Return (x, y) of the center of cell containing provided text 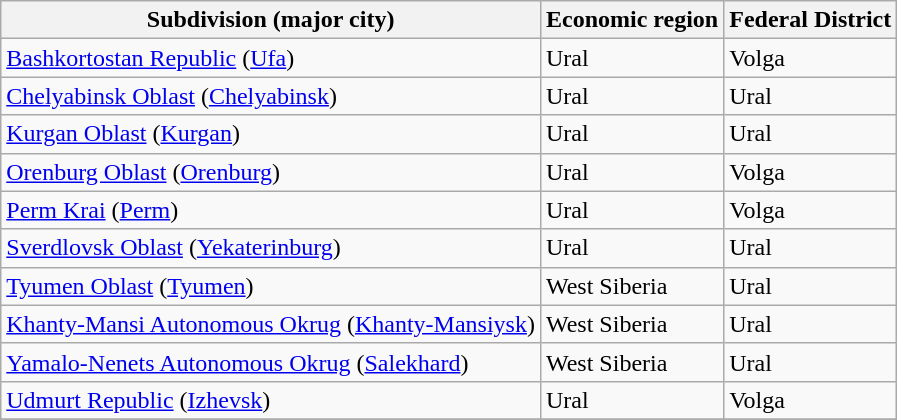
Subdivision (major city) (271, 20)
Udmurt Republic (Izhevsk) (271, 400)
Tyumen Oblast (Tyumen) (271, 286)
Sverdlovsk Oblast (Yekaterinburg) (271, 248)
Perm Krai (Perm) (271, 210)
Bashkortostan Republic (Ufa) (271, 58)
Kurgan Oblast (Kurgan) (271, 134)
Chelyabinsk Oblast (Chelyabinsk) (271, 96)
Orenburg Oblast (Orenburg) (271, 172)
Federal District (810, 20)
Khanty-Mansi Autonomous Okrug (Khanty-Mansiysk) (271, 324)
Yamalo-Nenets Autonomous Okrug (Salekhard) (271, 362)
Economic region (632, 20)
